Scan for the cell matching the given text and deliver its [X, Y] coordinate at center. 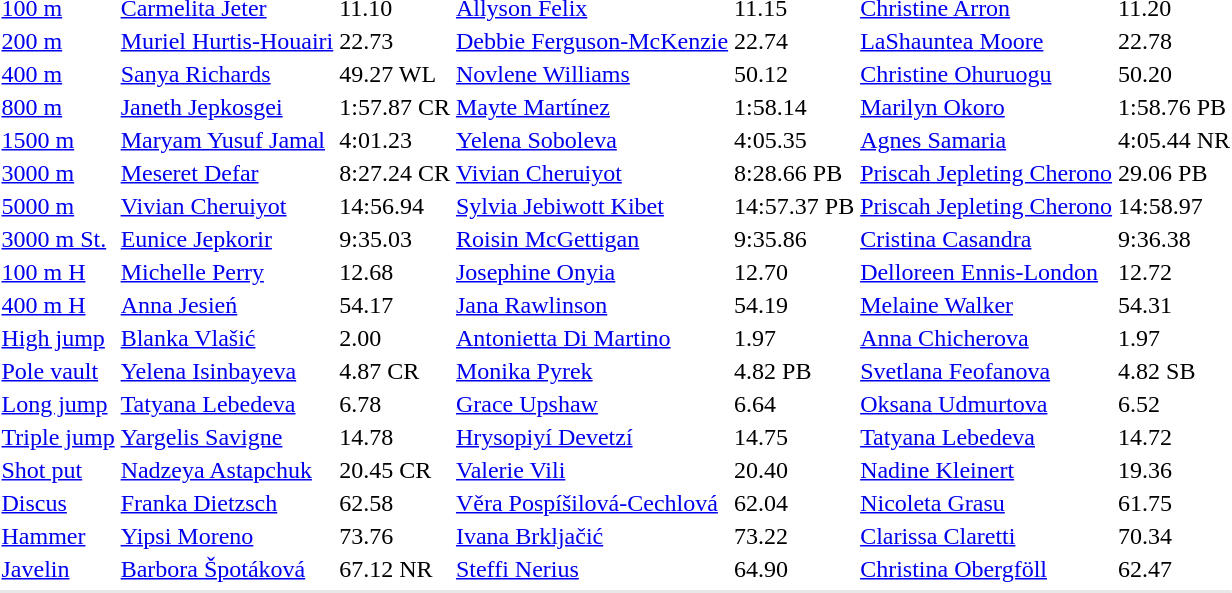
Muriel Hurtis-Houairi [227, 41]
19.36 [1174, 470]
1:58.14 [794, 107]
Sylvia Jebiwott Kibet [592, 206]
4.82 SB [1174, 371]
Yelena Isinbayeva [227, 371]
1500 m [58, 140]
Ivana Brkljačić [592, 536]
5000 m [58, 206]
9:36.38 [1174, 239]
4.82 PB [794, 371]
61.75 [1174, 503]
67.12 NR [395, 569]
Nadzeya Astapchuk [227, 470]
49.27 WL [395, 74]
14.75 [794, 437]
9:35.86 [794, 239]
8:27.24 CR [395, 173]
14:56.94 [395, 206]
22.74 [794, 41]
14.72 [1174, 437]
22.73 [395, 41]
400 m [58, 74]
12.68 [395, 272]
Meseret Defar [227, 173]
Franka Dietzsch [227, 503]
Eunice Jepkorir [227, 239]
1:58.76 PB [1174, 107]
62.58 [395, 503]
Grace Upshaw [592, 404]
6.64 [794, 404]
Melaine Walker [986, 305]
Monika Pyrek [592, 371]
Josephine Onyia [592, 272]
4:05.35 [794, 140]
3000 m [58, 173]
54.31 [1174, 305]
Antonietta Di Martino [592, 338]
20.40 [794, 470]
Janeth Jepkosgei [227, 107]
Jana Rawlinson [592, 305]
Hammer [58, 536]
70.34 [1174, 536]
Pole vault [58, 371]
Debbie Ferguson-McKenzie [592, 41]
Nicoleta Grasu [986, 503]
Long jump [58, 404]
Marilyn Okoro [986, 107]
14:57.37 PB [794, 206]
4.87 CR [395, 371]
Steffi Nerius [592, 569]
6.78 [395, 404]
1:57.87 CR [395, 107]
4:05.44 NR [1174, 140]
Triple jump [58, 437]
14:58.97 [1174, 206]
Věra Pospíšilová-Cechlová [592, 503]
73.76 [395, 536]
100 m H [58, 272]
Novlene Williams [592, 74]
Hrysopiyí Devetzí [592, 437]
62.04 [794, 503]
54.17 [395, 305]
Shot put [58, 470]
Cristina Casandra [986, 239]
Discus [58, 503]
29.06 PB [1174, 173]
62.47 [1174, 569]
50.12 [794, 74]
Oksana Udmurtova [986, 404]
Yipsi Moreno [227, 536]
Anna Chicherova [986, 338]
73.22 [794, 536]
Roisin McGettigan [592, 239]
Sanya Richards [227, 74]
Yelena Soboleva [592, 140]
High jump [58, 338]
50.20 [1174, 74]
64.90 [794, 569]
54.19 [794, 305]
6.52 [1174, 404]
14.78 [395, 437]
Clarissa Claretti [986, 536]
Barbora Špotáková [227, 569]
Christina Obergföll [986, 569]
9:35.03 [395, 239]
800 m [58, 107]
Javelin [58, 569]
Blanka Vlašić [227, 338]
Nadine Kleinert [986, 470]
Svetlana Feofanova [986, 371]
12.72 [1174, 272]
Delloreen Ennis-London [986, 272]
Maryam Yusuf Jamal [227, 140]
Michelle Perry [227, 272]
LaShauntea Moore [986, 41]
Anna Jesień [227, 305]
Valerie Vili [592, 470]
Christine Ohuruogu [986, 74]
Mayte Martínez [592, 107]
8:28.66 PB [794, 173]
Agnes Samaria [986, 140]
4:01.23 [395, 140]
3000 m St. [58, 239]
Yargelis Savigne [227, 437]
400 m H [58, 305]
20.45 CR [395, 470]
22.78 [1174, 41]
12.70 [794, 272]
200 m [58, 41]
2.00 [395, 338]
